Determine the (x, y) coordinate at the center of the cell enclosing the given text.  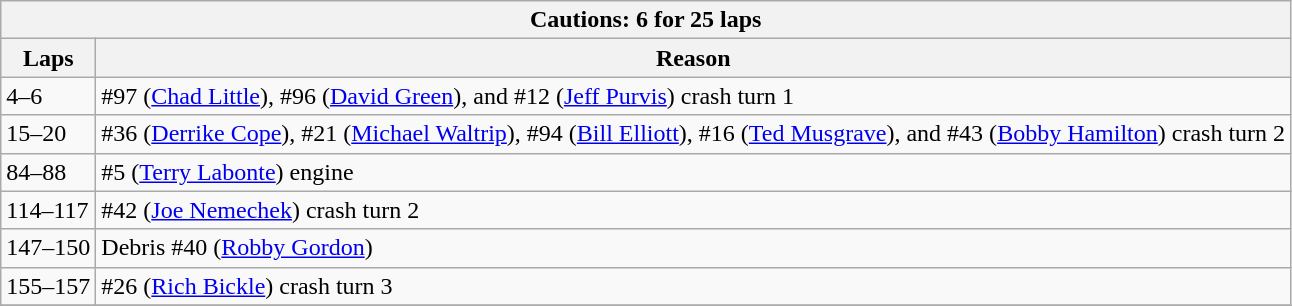
4–6 (48, 96)
#26 (Rich Bickle) crash turn 3 (694, 286)
Reason (694, 58)
114–117 (48, 210)
Laps (48, 58)
#36 (Derrike Cope), #21 (Michael Waltrip), #94 (Bill Elliott), #16 (Ted Musgrave), and #43 (Bobby Hamilton) crash turn 2 (694, 134)
84–88 (48, 172)
#42 (Joe Nemechek) crash turn 2 (694, 210)
#5 (Terry Labonte) engine (694, 172)
155–157 (48, 286)
Debris #40 (Robby Gordon) (694, 248)
15–20 (48, 134)
Cautions: 6 for 25 laps (646, 20)
#97 (Chad Little), #96 (David Green), and #12 (Jeff Purvis) crash turn 1 (694, 96)
147–150 (48, 248)
